Provide the (X, Y) coordinate of the cell's center where the given text is located.  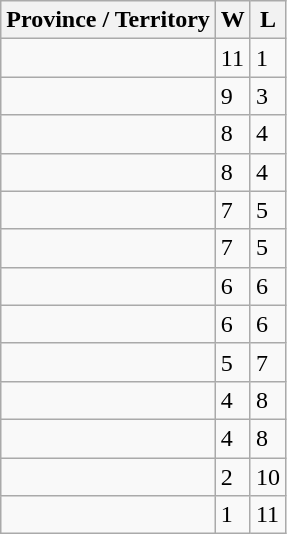
3 (268, 96)
10 (268, 477)
2 (232, 477)
W (232, 20)
L (268, 20)
9 (232, 96)
Province / Territory (108, 20)
